Scan for the cell matching the given text and deliver its [X, Y] coordinate at center. 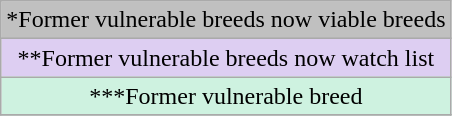
**Former vulnerable breeds now watch list [226, 58]
***Former vulnerable breed [226, 96]
*Former vulnerable breeds now viable breeds [226, 20]
